From the cell containing the given text, extract its center point as [x, y] coordinate. 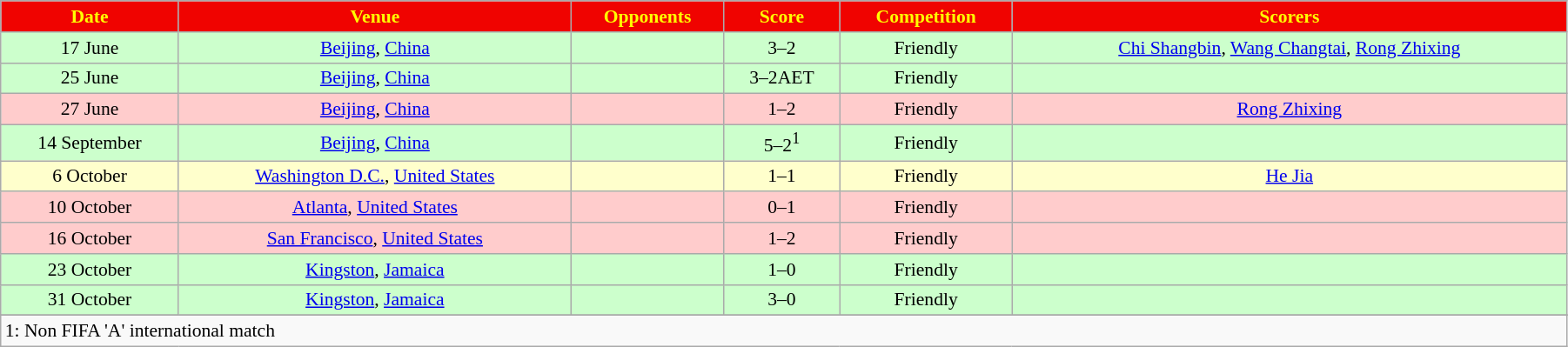
3–2AET [782, 78]
5–21 [782, 143]
San Francisco, United States [374, 238]
25 June [90, 78]
Rong Zhixing [1290, 110]
27 June [90, 110]
0–1 [782, 208]
3–2 [782, 48]
Opponents [647, 17]
1–0 [782, 270]
1: Non FIFA 'A' international match [784, 331]
6 October [90, 177]
31 October [90, 300]
Atlanta, United States [374, 208]
23 October [90, 270]
Washington D.C., United States [374, 177]
1–1 [782, 177]
Scorers [1290, 17]
Score [782, 17]
14 September [90, 143]
10 October [90, 208]
16 October [90, 238]
He Jia [1290, 177]
3–0 [782, 300]
Date [90, 17]
Chi Shangbin, Wang Changtai, Rong Zhixing [1290, 48]
Venue [374, 17]
Competition [926, 17]
17 June [90, 48]
